Determine the (x, y) coordinate at the center of the cell enclosing the given text.  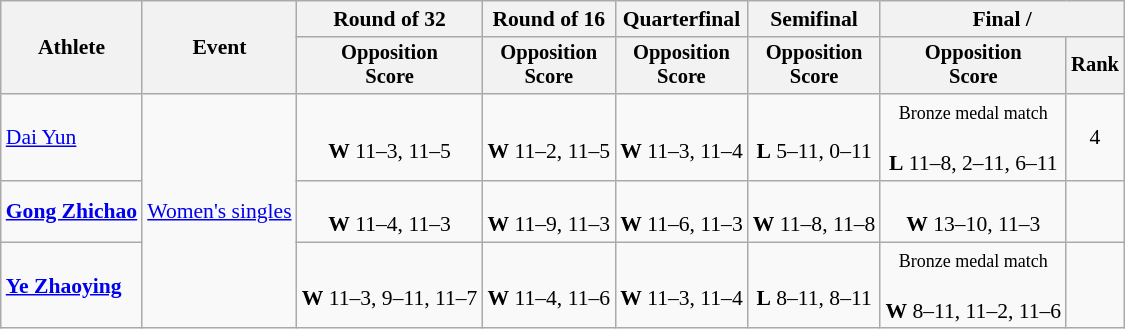
Event (219, 48)
W 11–6, 11–3 (682, 212)
4 (1095, 138)
Women's singles (219, 211)
Bronze medal matchL 11–8, 2–11, 6–11 (973, 138)
W 11–2, 11–5 (548, 138)
Dai Yun (72, 138)
W 11–3, 9–11, 11–7 (390, 286)
L 8–11, 8–11 (814, 286)
W 11–4, 11–3 (390, 212)
Semifinal (814, 19)
L 5–11, 0–11 (814, 138)
Gong Zhichao (72, 212)
Round of 16 (548, 19)
Round of 32 (390, 19)
Athlete (72, 48)
W 13–10, 11–3 (973, 212)
Final / (1002, 19)
Ye Zhaoying (72, 286)
Rank (1095, 66)
Bronze medal matchW 8–11, 11–2, 11–6 (973, 286)
W 11–4, 11–6 (548, 286)
W 11–9, 11–3 (548, 212)
W 11–8, 11–8 (814, 212)
Quarterfinal (682, 19)
W 11–3, 11–5 (390, 138)
